Extract the (x, y) coordinate from the center of the cell holding the provided text.  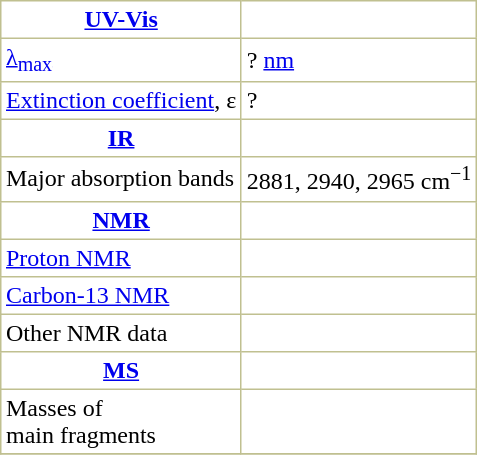
? (358, 101)
Other NMR data (122, 333)
λmax (122, 60)
UV-Vis (122, 20)
Extinction coefficient, ε (122, 101)
IR (122, 139)
? nm (358, 60)
Carbon-13 NMR (122, 295)
Masses of main fragments (122, 421)
MS (122, 370)
2881, 2940, 2965 cm−1 (358, 179)
NMR (122, 220)
Major absorption bands (122, 179)
Proton NMR (122, 258)
